Provide the [X, Y] coordinate of the cell's center where the given text is located.  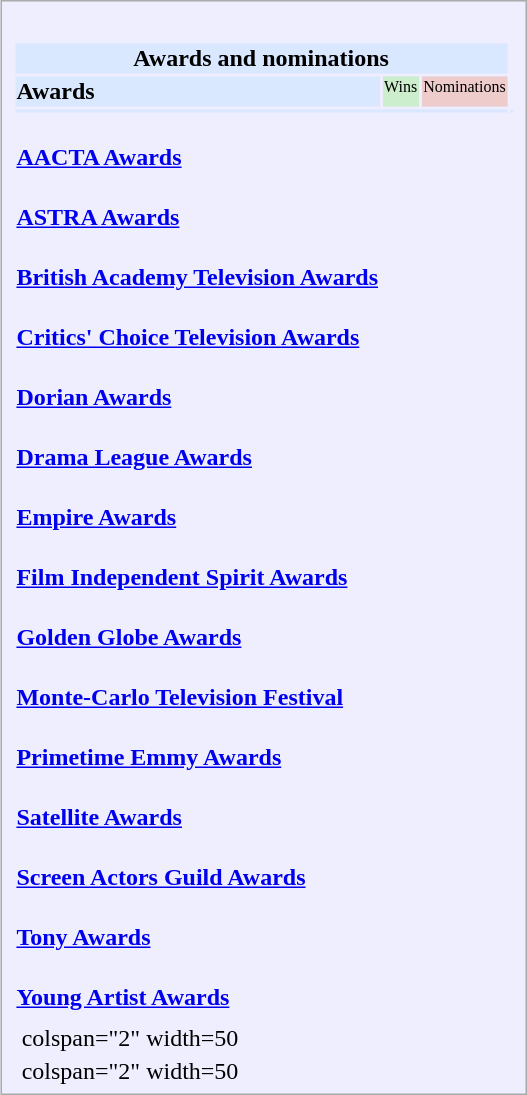
Monte-Carlo Television Festival [198, 684]
Awards [198, 92]
Golden Globe Awards [198, 624]
Dorian Awards [198, 384]
British Academy Television Awards [198, 264]
Wins [401, 92]
ASTRA Awards [198, 204]
Tony Awards [198, 924]
Nominations [465, 92]
Critics' Choice Television Awards [198, 324]
Young Artist Awards [198, 984]
Screen Actors Guild Awards [198, 864]
Awards and nominations [261, 59]
Film Independent Spirit Awards [198, 564]
Primetime Emmy Awards [198, 744]
Drama League Awards [198, 444]
AACTA Awards [198, 144]
Empire Awards [198, 504]
Satellite Awards [198, 804]
